From the cell containing the given text, extract its center point as [X, Y] coordinate. 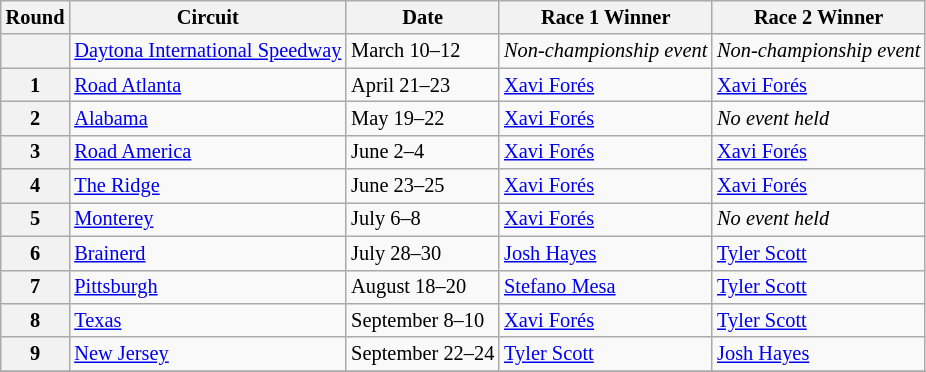
Brainerd [208, 253]
Circuit [208, 17]
Road America [208, 152]
2 [36, 118]
Monterey [208, 219]
Race 1 Winner [606, 17]
May 19–22 [422, 118]
1 [36, 85]
6 [36, 253]
July 6–8 [422, 219]
3 [36, 152]
9 [36, 354]
Texas [208, 320]
Round [36, 17]
Race 2 Winner [818, 17]
New Jersey [208, 354]
August 18–20 [422, 287]
7 [36, 287]
September 22–24 [422, 354]
June 2–4 [422, 152]
July 28–30 [422, 253]
8 [36, 320]
June 23–25 [422, 186]
April 21–23 [422, 85]
September 8–10 [422, 320]
Stefano Mesa [606, 287]
Daytona International Speedway [208, 51]
The Ridge [208, 186]
4 [36, 186]
Road Atlanta [208, 85]
Alabama [208, 118]
Date [422, 17]
5 [36, 219]
Pittsburgh [208, 287]
March 10–12 [422, 51]
